Provide the (X, Y) coordinate of the cell's center where the given text is located.  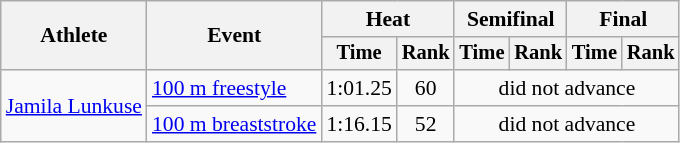
Semifinal (510, 19)
100 m breaststroke (234, 124)
1:01.25 (358, 88)
52 (426, 124)
60 (426, 88)
Final (623, 19)
Heat (388, 19)
100 m freestyle (234, 88)
Jamila Lunkuse (74, 106)
Athlete (74, 36)
Event (234, 36)
1:16.15 (358, 124)
